Locate the cell with the specified text and output its (x, y) center coordinate. 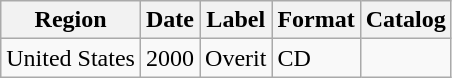
Catalog (406, 20)
Region (71, 20)
Format (316, 20)
Date (170, 20)
Overit (236, 58)
2000 (170, 58)
Label (236, 20)
United States (71, 58)
CD (316, 58)
